Detect which cell encompasses the target text, then output its (x, y) center coordinate. 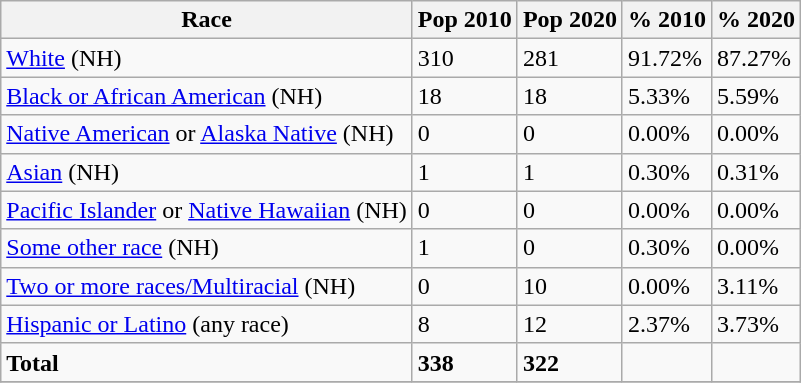
310 (464, 58)
Native American or Alaska Native (NH) (207, 134)
Pop 2010 (464, 20)
Total (207, 362)
2.37% (666, 324)
91.72% (666, 58)
Asian (NH) (207, 172)
3.73% (756, 324)
% 2010 (666, 20)
87.27% (756, 58)
0.31% (756, 172)
5.59% (756, 96)
Pacific Islander or Native Hawaiian (NH) (207, 210)
Two or more races/Multiracial (NH) (207, 286)
Some other race (NH) (207, 248)
338 (464, 362)
Hispanic or Latino (any race) (207, 324)
5.33% (666, 96)
Pop 2020 (570, 20)
281 (570, 58)
8 (464, 324)
12 (570, 324)
10 (570, 286)
Black or African American (NH) (207, 96)
White (NH) (207, 58)
Race (207, 20)
% 2020 (756, 20)
3.11% (756, 286)
322 (570, 362)
